Pinpoint the cell where the given text exists, returning its (X, Y) midpoint coordinate. 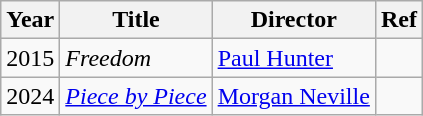
2024 (30, 96)
Freedom (136, 58)
Title (136, 20)
Ref (398, 20)
Paul Hunter (294, 58)
Year (30, 20)
Piece by Piece (136, 96)
2015 (30, 58)
Director (294, 20)
Morgan Neville (294, 96)
